Locate the cell with the specified text and output its [X, Y] center coordinate. 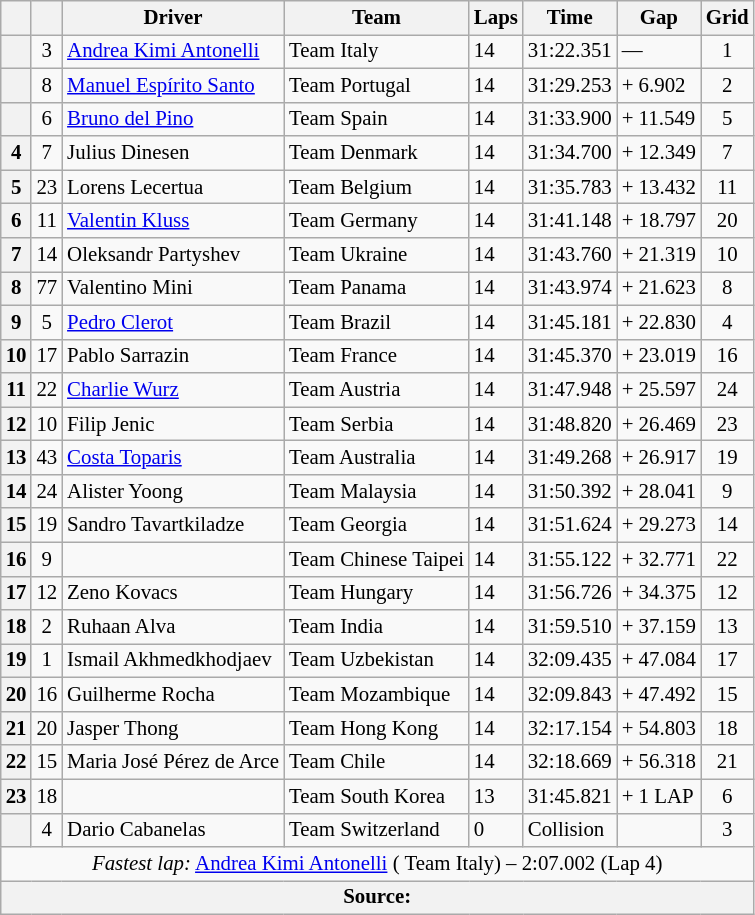
Team Malaysia [376, 491]
Team Brazil [376, 322]
+ 13.432 [659, 187]
Team Belgium [376, 187]
31:45.821 [570, 796]
Pablo Sarrazin [173, 356]
Team Portugal [376, 85]
+ 47.084 [659, 661]
Laps [496, 18]
Team South Korea [376, 796]
31:45.181 [570, 322]
31:55.122 [570, 559]
Valentino Mini [173, 288]
Filip Jenic [173, 424]
31:51.624 [570, 525]
Maria José Pérez de Arce [173, 762]
— [659, 51]
Fastest lap: Andrea Kimi Antonelli ( Team Italy) – 2:07.002 (Lap 4) [378, 864]
Team India [376, 627]
+ 28.041 [659, 491]
Team Panama [376, 288]
Team [376, 18]
+ 23.019 [659, 356]
32:09.843 [570, 695]
Team Hungary [376, 593]
31:43.760 [570, 255]
31:29.253 [570, 85]
Ruhaan Alva [173, 627]
Jasper Thong [173, 728]
31:59.510 [570, 627]
Dario Cabanelas [173, 830]
+ 29.273 [659, 525]
31:33.900 [570, 119]
+ 12.349 [659, 153]
77 [46, 288]
Lorens Lecertua [173, 187]
31:22.351 [570, 51]
31:41.148 [570, 221]
Andrea Kimi Antonelli [173, 51]
+ 56.318 [659, 762]
Time [570, 18]
Costa Toparis [173, 458]
+ 26.917 [659, 458]
+ 6.902 [659, 85]
+ 21.319 [659, 255]
31:56.726 [570, 593]
0 [496, 830]
31:35.783 [570, 187]
31:50.392 [570, 491]
+ 18.797 [659, 221]
Team Uzbekistan [376, 661]
Grid [728, 18]
Collision [570, 830]
+ 1 LAP [659, 796]
Sandro Tavartkiladze [173, 525]
31:47.948 [570, 390]
Team Chinese Taipei [376, 559]
Team Italy [376, 51]
Team Austria [376, 390]
Valentin Kluss [173, 221]
+ 34.375 [659, 593]
31:43.974 [570, 288]
Julius Dinesen [173, 153]
+ 11.549 [659, 119]
Gap [659, 18]
+ 26.469 [659, 424]
31:48.820 [570, 424]
+ 47.492 [659, 695]
Team Switzerland [376, 830]
Team Georgia [376, 525]
31:34.700 [570, 153]
43 [46, 458]
Oleksandr Partyshev [173, 255]
Team Germany [376, 221]
Team Denmark [376, 153]
Alister Yoong [173, 491]
Team Australia [376, 458]
31:45.370 [570, 356]
+ 54.803 [659, 728]
Driver [173, 18]
+ 32.771 [659, 559]
Charlie Wurz [173, 390]
32:17.154 [570, 728]
Guilherme Rocha [173, 695]
Bruno del Pino [173, 119]
Team Ukraine [376, 255]
+ 25.597 [659, 390]
32:09.435 [570, 661]
Team Chile [376, 762]
Ismail Akhmedkhodjaev [173, 661]
Manuel Espírito Santo [173, 85]
Team Mozambique [376, 695]
Team Spain [376, 119]
Source: [378, 898]
31:49.268 [570, 458]
Team Serbia [376, 424]
Zeno Kovacs [173, 593]
Pedro Clerot [173, 322]
+ 22.830 [659, 322]
+ 21.623 [659, 288]
Team Hong Kong [376, 728]
32:18.669 [570, 762]
+ 37.159 [659, 627]
Team France [376, 356]
